Search for the cell housing the specified text and yield its [x, y] center coordinate. 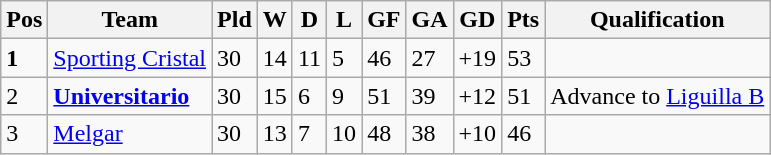
53 [524, 58]
GA [430, 20]
D [309, 20]
5 [344, 58]
9 [344, 96]
W [274, 20]
GD [478, 20]
15 [274, 96]
Melgar [130, 134]
14 [274, 58]
Advance to Liguilla B [658, 96]
Pos [24, 20]
2 [24, 96]
+12 [478, 96]
6 [309, 96]
Sporting Cristal [130, 58]
+10 [478, 134]
48 [384, 134]
39 [430, 96]
1 [24, 58]
GF [384, 20]
Pts [524, 20]
7 [309, 134]
+19 [478, 58]
38 [430, 134]
Universitario [130, 96]
Pld [235, 20]
3 [24, 134]
Team [130, 20]
Qualification [658, 20]
27 [430, 58]
10 [344, 134]
11 [309, 58]
13 [274, 134]
L [344, 20]
